Detect which cell encompasses the target text, then output its (x, y) center coordinate. 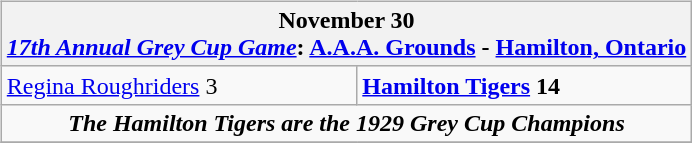
Regina Roughriders 3 (179, 85)
November 3017th Annual Grey Cup Game: A.A.A. Grounds - Hamilton, Ontario (346, 34)
The Hamilton Tigers are the 1929 Grey Cup Champions (346, 123)
Hamilton Tigers 14 (524, 85)
